Detect which cell encompasses the target text, then output its [x, y] center coordinate. 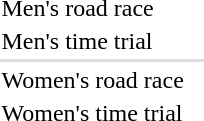
Men's time trial [92, 41]
Women's road race [92, 80]
